From the cell containing the given text, extract its center point as [x, y] coordinate. 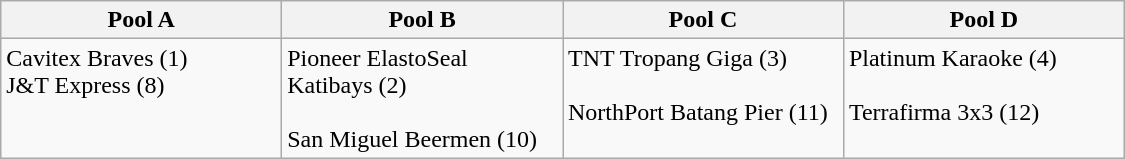
Pool D [984, 20]
Pool A [142, 20]
TNT Tropang Giga (3) NorthPort Batang Pier (11) [702, 98]
Pool B [422, 20]
Cavitex Braves (1) J&T Express (8) [142, 98]
Pioneer ElastoSeal Katibays (2) San Miguel Beermen (10) [422, 98]
Platinum Karaoke (4) Terrafirma 3x3 (12) [984, 98]
Pool C [702, 20]
